Scan for the cell matching the given text and deliver its (X, Y) coordinate at center. 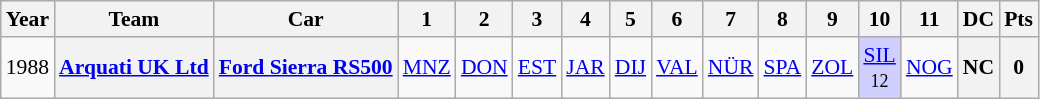
NÜR (731, 68)
SIL12 (880, 68)
EST (538, 68)
NC (978, 68)
DON (484, 68)
3 (538, 19)
0 (1018, 68)
DIJ (630, 68)
VAL (677, 68)
Pts (1018, 19)
JAR (586, 68)
DC (978, 19)
Arquati UK Ltd (134, 68)
10 (880, 19)
2 (484, 19)
Car (306, 19)
1988 (28, 68)
5 (630, 19)
6 (677, 19)
1 (427, 19)
NOG (930, 68)
MNZ (427, 68)
9 (832, 19)
11 (930, 19)
Team (134, 19)
4 (586, 19)
7 (731, 19)
SPA (783, 68)
Ford Sierra RS500 (306, 68)
ZOL (832, 68)
Year (28, 19)
8 (783, 19)
